Pinpoint the cell where the given text exists, returning its [X, Y] midpoint coordinate. 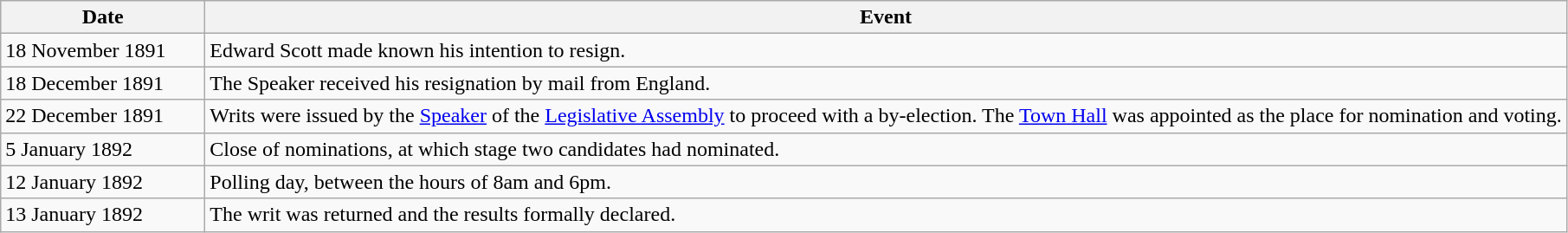
5 January 1892 [103, 149]
The Speaker received his resignation by mail from England. [886, 83]
22 December 1891 [103, 116]
The writ was returned and the results formally declared. [886, 215]
Date [103, 17]
Polling day, between the hours of 8am and 6pm. [886, 182]
Edward Scott made known his intention to resign. [886, 50]
12 January 1892 [103, 182]
13 January 1892 [103, 215]
18 December 1891 [103, 83]
18 November 1891 [103, 50]
Close of nominations, at which stage two candidates had nominated. [886, 149]
Event [886, 17]
